Pinpoint the cell where the given text exists, returning its [X, Y] midpoint coordinate. 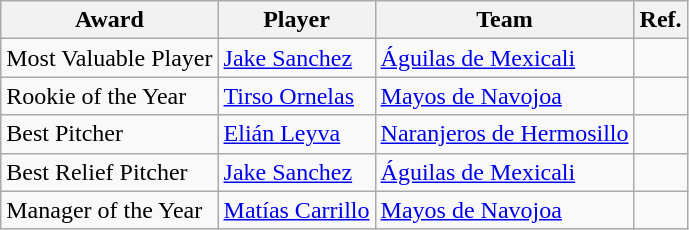
Manager of the Year [110, 210]
Tirso Ornelas [296, 96]
Naranjeros de Hermosillo [504, 134]
Award [110, 20]
Best Pitcher [110, 134]
Team [504, 20]
Player [296, 20]
Ref. [660, 20]
Elián Leyva [296, 134]
Rookie of the Year [110, 96]
Most Valuable Player [110, 58]
Best Relief Pitcher [110, 172]
Matías Carrillo [296, 210]
